Return the [X, Y] coordinate for the center point of the cell that contains the specified text.  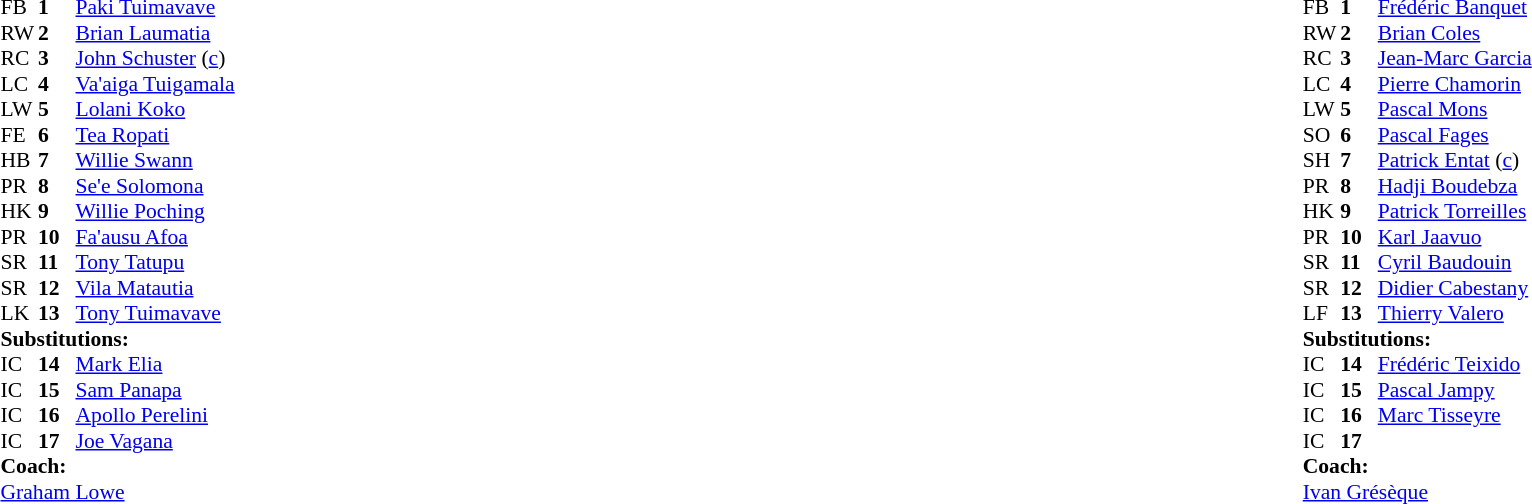
Jean-Marc Garcia [1455, 59]
Sam Panapa [156, 390]
Pierre Chamorin [1455, 84]
Cyril Baudouin [1455, 263]
Patrick Torreilles [1455, 211]
FE [19, 135]
Brian Coles [1455, 33]
Pascal Jampy [1455, 390]
Thierry Valero [1455, 313]
John Schuster (c) [156, 59]
Tea Ropati [156, 135]
SH [1322, 161]
Frédéric Teixido [1455, 365]
Va'aiga Tuigamala [156, 84]
Tony Tuimavave [156, 313]
Fa'ausu Afoa [156, 237]
Marc Tisseyre [1455, 415]
Apollo Perelini [156, 415]
Willie Poching [156, 211]
Tony Tatupu [156, 263]
Vila Matautia [156, 288]
Joe Vagana [156, 441]
Lolani Koko [156, 109]
Mark Elia [156, 365]
SO [1322, 135]
LK [19, 313]
Se'e Solomona [156, 186]
Brian Laumatia [156, 33]
HB [19, 161]
Patrick Entat (c) [1455, 161]
Hadji Boudebza [1455, 186]
LF [1322, 313]
Didier Cabestany [1455, 288]
Willie Swann [156, 161]
Pascal Mons [1455, 109]
Pascal Fages [1455, 135]
Karl Jaavuo [1455, 237]
